Find where the given text appears and provide that cell's center as (x, y) coordinate. 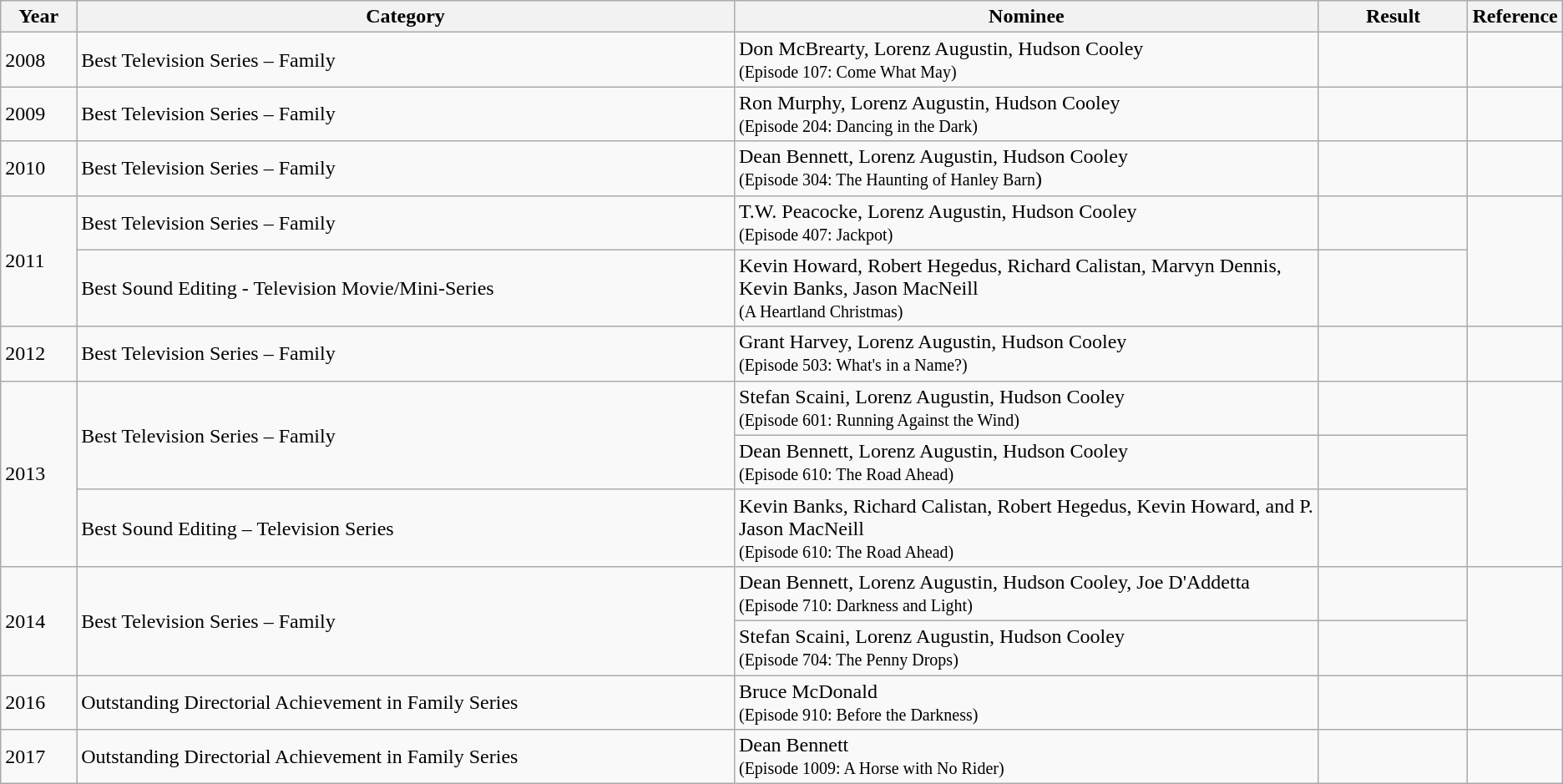
Grant Harvey, Lorenz Augustin, Hudson Cooley(Episode 503: What's in a Name?) (1026, 354)
Dean Bennett, Lorenz Augustin, Hudson Cooley(Episode 610: The Road Ahead) (1026, 463)
Dean Bennett(Episode 1009: A Horse with No Rider) (1026, 756)
2009 (38, 114)
Best Sound Editing – Television Series (406, 528)
Dean Bennett, Lorenz Augustin, Hudson Cooley, Joe D'Addetta(Episode 710: Darkness and Light) (1026, 593)
2016 (38, 701)
2010 (38, 169)
Stefan Scaini, Lorenz Augustin, Hudson Cooley(Episode 601: Running Against the Wind) (1026, 407)
2013 (38, 473)
2014 (38, 620)
Don McBrearty, Lorenz Augustin, Hudson Cooley(Episode 107: Come What May) (1026, 60)
Reference (1515, 17)
Stefan Scaini, Lorenz Augustin, Hudson Cooley(Episode 704: The Penny Drops) (1026, 648)
Dean Bennett, Lorenz Augustin, Hudson Cooley(Episode 304: The Haunting of Hanley Barn) (1026, 169)
2011 (38, 260)
Kevin Howard, Robert Hegedus, Richard Calistan, Marvyn Dennis, Kevin Banks, Jason MacNeill(A Heartland Christmas) (1026, 288)
Best Sound Editing - Television Movie/Mini-Series (406, 288)
Nominee (1026, 17)
2008 (38, 60)
2012 (38, 354)
Year (38, 17)
Ron Murphy, Lorenz Augustin, Hudson Cooley(Episode 204: Dancing in the Dark) (1026, 114)
2017 (38, 756)
Category (406, 17)
T.W. Peacocke, Lorenz Augustin, Hudson Cooley(Episode 407: Jackpot) (1026, 222)
Bruce McDonald(Episode 910: Before the Darkness) (1026, 701)
Kevin Banks, Richard Calistan, Robert Hegedus, Kevin Howard, and P. Jason MacNeill(Episode 610: The Road Ahead) (1026, 528)
Result (1393, 17)
